Locate the cell with the specified text and output its [X, Y] center coordinate. 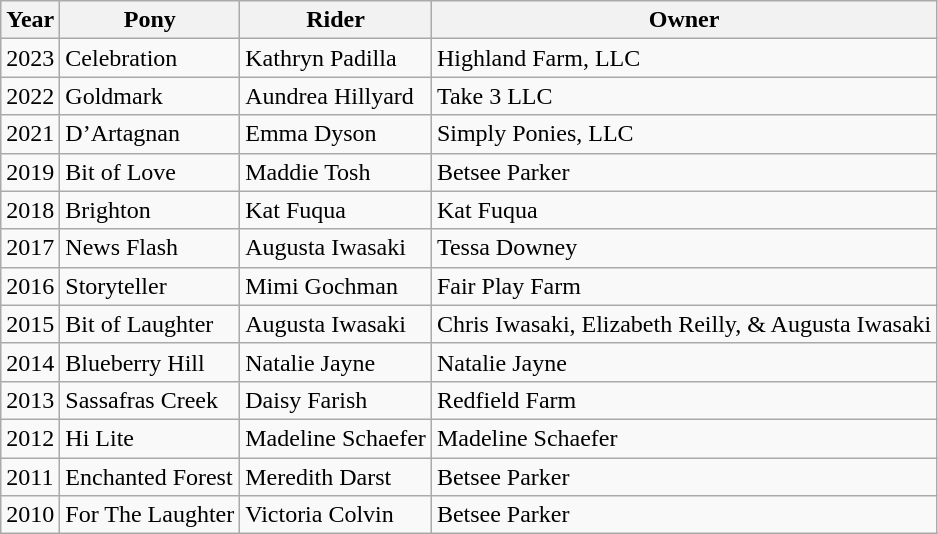
Hi Lite [150, 438]
2012 [30, 438]
Daisy Farish [336, 400]
2016 [30, 286]
2018 [30, 210]
D’Artagnan [150, 134]
Bit of Laughter [150, 324]
2015 [30, 324]
2013 [30, 400]
Owner [684, 20]
Rider [336, 20]
Celebration [150, 58]
Storyteller [150, 286]
Meredith Darst [336, 477]
Highland Farm, LLC [684, 58]
News Flash [150, 248]
Victoria Colvin [336, 515]
Blueberry Hill [150, 362]
Fair Play Farm [684, 286]
Enchanted Forest [150, 477]
For The Laughter [150, 515]
Take 3 LLC [684, 96]
Redfield Farm [684, 400]
2010 [30, 515]
Year [30, 20]
Goldmark [150, 96]
2021 [30, 134]
Tessa Downey [684, 248]
Emma Dyson [336, 134]
Sassafras Creek [150, 400]
Brighton [150, 210]
2022 [30, 96]
2019 [30, 172]
Simply Ponies, LLC [684, 134]
Mimi Gochman [336, 286]
2017 [30, 248]
2023 [30, 58]
Bit of Love [150, 172]
2011 [30, 477]
Maddie Tosh [336, 172]
Chris Iwasaki, Elizabeth Reilly, & Augusta Iwasaki [684, 324]
Kathryn Padilla [336, 58]
Aundrea Hillyard [336, 96]
2014 [30, 362]
Pony [150, 20]
